Identify which cell holds the provided text, then report its (X, Y) central coordinate. 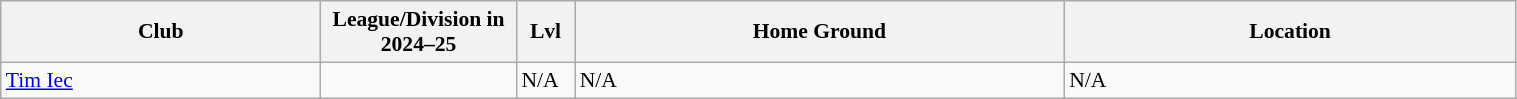
Home Ground (820, 32)
Location (1290, 32)
Club (161, 32)
League/Division in 2024–25 (419, 32)
Lvl (545, 32)
Tim Iec (161, 80)
